Pinpoint the cell where the given text exists, returning its [x, y] midpoint coordinate. 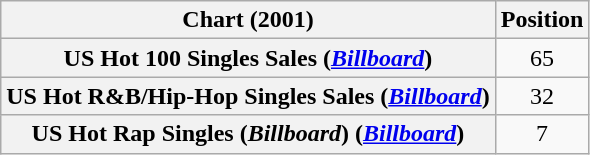
US Hot 100 Singles Sales (Billboard) [248, 58]
Chart (2001) [248, 20]
US Hot Rap Singles (Billboard) (Billboard) [248, 134]
US Hot R&B/Hip-Hop Singles Sales (Billboard) [248, 96]
Position [542, 20]
65 [542, 58]
7 [542, 134]
32 [542, 96]
